Search for the cell housing the specified text and yield its (x, y) center coordinate. 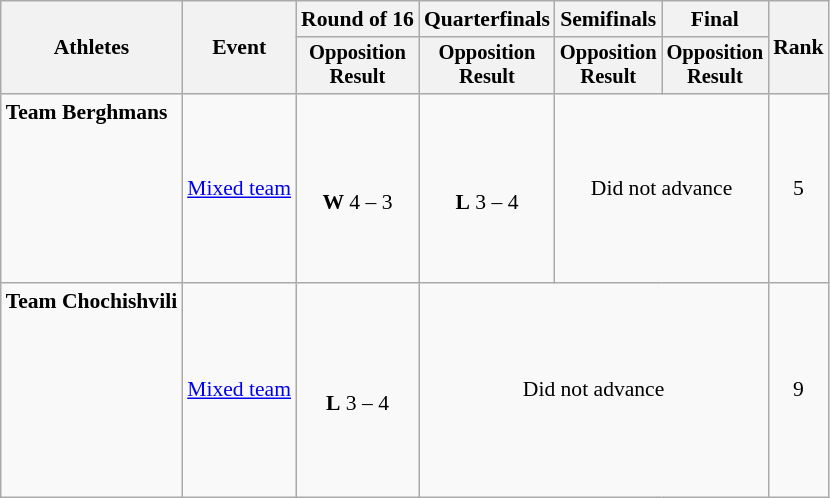
W 4 – 3 (358, 188)
Quarterfinals (487, 19)
Final (716, 19)
Athletes (92, 48)
Team Chochishvili (92, 390)
Semifinals (608, 19)
9 (798, 390)
Round of 16 (358, 19)
5 (798, 188)
Event (239, 48)
Team Berghmans (92, 188)
Rank (798, 48)
